Find where the given text appears and provide that cell's center as [X, Y] coordinate. 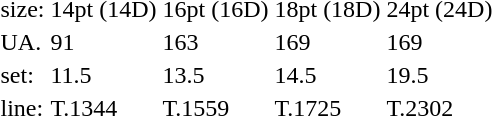
13.5 [216, 75]
169 [328, 42]
163 [216, 42]
91 [104, 42]
14.5 [328, 75]
11.5 [104, 75]
